For the text-containing cell, return its midpoint in [x, y] coordinate format. 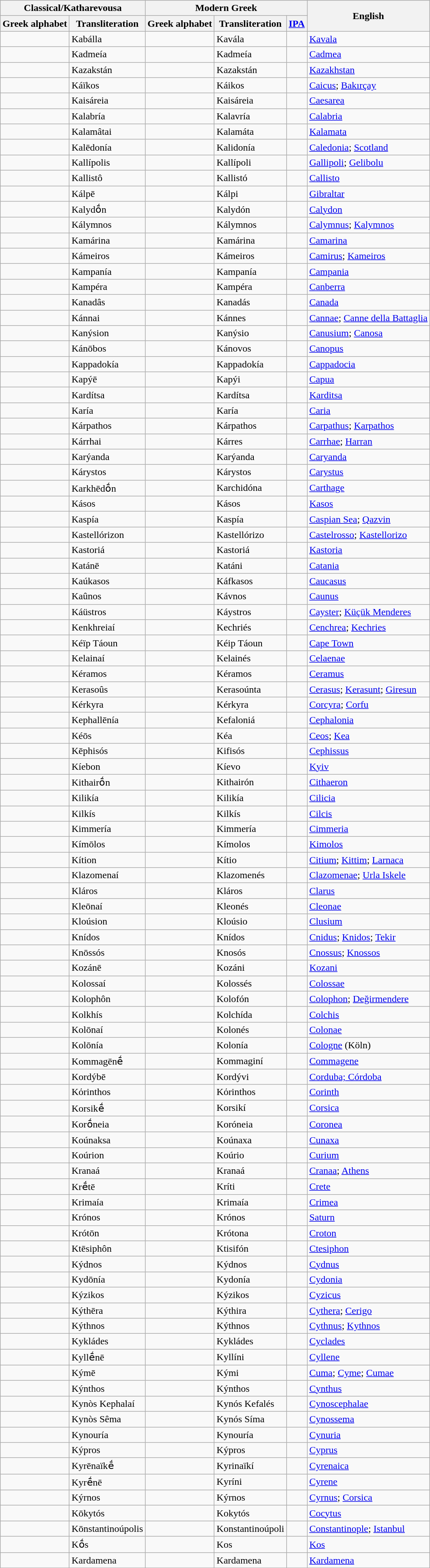
Kárrhai [107, 441]
Kerasoúnta [251, 689]
Kánnes [251, 318]
Kávnos [251, 596]
Caucasus [368, 581]
Cologne (Köln) [368, 1045]
Cerasus; Kerasunt; Giresun [368, 689]
Kyllḗnē [107, 1357]
Kephallēnía [107, 720]
Kapýē [107, 380]
Corcyra; Corfu [368, 705]
IPA [296, 24]
Kalabría [107, 116]
Cyrnus; Corsica [368, 1498]
Koúnaxa [251, 1140]
Cocytus [368, 1513]
Kastellórizon [107, 535]
Cnossus; Knossos [368, 952]
Kíebon [107, 767]
Catania [368, 566]
Cilcis [368, 813]
Kallistó [251, 178]
Constantinople; Istanbul [368, 1529]
Ctesiphon [368, 1248]
Calabria [368, 116]
Korsikí [251, 1108]
Cephalonia [368, 720]
Ktēsiphôn [107, 1248]
Saturn [368, 1218]
Kallípolis [107, 162]
Kydonía [251, 1279]
Calymnus; Kalymnos [368, 225]
Carpathus; Karpathos [368, 426]
Colonae [368, 1030]
Clusium [368, 922]
Callisto [368, 178]
Ktisifón [251, 1248]
Canusium; Canosa [368, 333]
Kithairṓn [107, 782]
Klazomenaí [107, 875]
Campania [368, 271]
Kēphisós [107, 751]
Kithairón [251, 782]
Káikos [251, 85]
Kolonía [251, 1045]
Kommagēnḗ [107, 1061]
Kríti [251, 1186]
Kýthira [251, 1310]
Cyrenaica [368, 1466]
Kýmē [107, 1373]
Kolofón [251, 999]
Kyríni [251, 1482]
Cydnus [368, 1264]
Krótōn [107, 1233]
Cenchrea; Kechries [368, 627]
Kánōbos [107, 349]
Cynossema [368, 1419]
Knōssós [107, 952]
Kými [251, 1373]
Colchis [368, 1014]
Coronea [368, 1124]
Camirus; Kameiros [368, 256]
Kolonés [251, 1030]
Kifisós [251, 751]
Kṓs [107, 1544]
Kommaginí [251, 1061]
Cynoscephalae [368, 1404]
Kenkhreiaí [107, 627]
Capua [368, 380]
Katánē [107, 566]
Cape Town [368, 643]
Cythera; Cerigo [368, 1310]
Camarina [368, 240]
Caunus [368, 596]
Cydonia [368, 1279]
Kalydón [251, 209]
Cyzicus [368, 1295]
Kefaloniá [251, 720]
Kleōnaí [107, 906]
Kálpi [251, 194]
Kabálla [107, 39]
Ceramus [368, 674]
Cuma; Cyme; Cumae [368, 1373]
Kyrḗnē [107, 1482]
Kaûnos [107, 596]
Cyclades [368, 1341]
Kolossés [251, 983]
Carthage [368, 488]
Cnidus; Knidos; Tekir [368, 937]
Kanýsio [251, 333]
Kynòs Sêma [107, 1419]
Kolossaí [107, 983]
Kasos [368, 504]
Caledonia; Scotland [368, 147]
Cynthus [368, 1388]
Carystus [368, 472]
Koúnaksa [107, 1140]
Kloúsio [251, 922]
Koúrion [107, 1155]
Krótona [251, 1233]
Kímolos [251, 844]
Káüstros [107, 612]
Kleonés [251, 906]
Cilicia [368, 798]
Cranaa; Athens [368, 1171]
Kydōnía [107, 1279]
Koúrio [251, 1155]
Caria [368, 410]
Kastoria [368, 550]
English [368, 16]
Cleonae [368, 906]
Kyllíni [251, 1357]
Cithaeron [368, 782]
Kallistô [107, 178]
Cyrene [368, 1482]
Kítion [107, 860]
Gibraltar [368, 194]
Kallípoli [251, 162]
Calydon [368, 209]
Kálpē [107, 194]
Korsikḗ [107, 1108]
Karkhēdṓn [107, 488]
Kéip Táoun [251, 643]
Kolkhís [107, 1014]
Gallipoli; Gelibolu [368, 162]
Curium [368, 1155]
Cyllene [368, 1357]
Kynós Kefalés [251, 1404]
Kazakhstan [368, 70]
Kavala [368, 39]
Cayster; Küçük Menderes [368, 612]
Cadmea [368, 54]
Kánnai [107, 318]
Crete [368, 1186]
Modern Greek [226, 8]
Ceos; Kea [368, 736]
Kalamata [368, 132]
Konstantinoúpoli [251, 1529]
Cephissus [368, 751]
Knosós [251, 952]
Kordývi [251, 1077]
Kaúkasos [107, 581]
Kolophôn [107, 999]
Kozáni [251, 968]
Cynuria [368, 1434]
Kechriés [251, 627]
Kyrinaïkí [251, 1466]
Croton [368, 1233]
Colophon; Değirmendere [368, 999]
Classical/Katharevousa [73, 8]
Kozánē [107, 968]
Kalydṓn [107, 209]
Cythnus; Kythnos [368, 1326]
Kynós Síma [251, 1419]
Kíevo [251, 767]
Kéïp Táoun [107, 643]
Kyrēnaïkḗ [107, 1466]
Clazomenae; Urla Iskele [368, 875]
Kordýbē [107, 1077]
Kōkytós [107, 1513]
Kynòs Kephalaí [107, 1404]
Caesarea [368, 101]
Corsica [368, 1108]
Carrhae; Harran [368, 441]
Kolchída [251, 1014]
Corduba; Córdoba [368, 1077]
Kéa [251, 736]
Kloúsion [107, 922]
Kárres [251, 441]
Kozani [368, 968]
Kapýi [251, 380]
Kalēdonía [107, 147]
Canberra [368, 287]
Katáni [251, 566]
Koróneia [251, 1124]
Kanadâs [107, 302]
Kítio [251, 860]
Canopus [368, 349]
Cannae; Canne della Battaglia [368, 318]
Kimolos [368, 844]
Colossae [368, 983]
Commagene [368, 1061]
Caspian Sea; Qazvin [368, 519]
Cappadocia [368, 364]
Cyprus [368, 1450]
Citium; Kittim; Larnaca [368, 860]
Káfkasos [251, 581]
Káystros [251, 612]
Krḗtē [107, 1186]
Corinth [368, 1092]
Kolōnía [107, 1045]
Káïkos [107, 85]
Kanadás [251, 302]
Clarus [368, 891]
Canada [368, 302]
Celaenae [368, 658]
Kalidonía [251, 147]
Kokytós [251, 1513]
Klazomenés [251, 875]
Crimea [368, 1202]
Kastellórizo [251, 535]
Cunaxa [368, 1140]
Kýthēra [107, 1310]
Korṓneia [107, 1124]
Cimmeria [368, 829]
Caryanda [368, 457]
Kéōs [107, 736]
Kelainés [251, 658]
Kánovos [251, 349]
Karditsa [368, 395]
Kímōlos [107, 844]
Kanýsion [107, 333]
Caicus; Bakırçay [368, 85]
Kōnstantinoúpolis [107, 1529]
Kavála [251, 39]
Kolōnaí [107, 1030]
Karchidóna [251, 488]
Kelainaí [107, 658]
Kalavría [251, 116]
Kerasoûs [107, 689]
Kalamáta [251, 132]
Kyiv [368, 767]
Castelrosso; Kastellorizo [368, 535]
Kalamâtai [107, 132]
